Return [X, Y] of the center of cell containing provided text 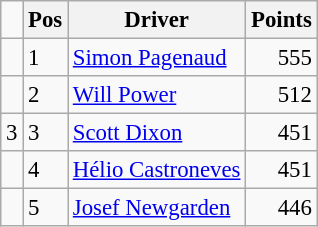
2 [46, 95]
Points [282, 20]
Pos [46, 20]
512 [282, 95]
Scott Dixon [157, 133]
Will Power [157, 95]
446 [282, 208]
555 [282, 58]
Driver [157, 20]
5 [46, 208]
1 [46, 58]
Hélio Castroneves [157, 170]
4 [46, 170]
Josef Newgarden [157, 208]
Simon Pagenaud [157, 58]
